Extract the [x, y] coordinate from the center of the cell holding the provided text.  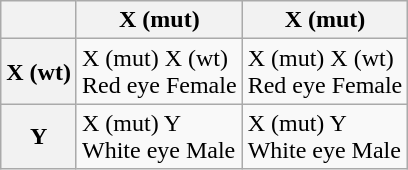
Y [39, 136]
X (wt) [39, 72]
